Search for the cell housing the specified text and yield its (X, Y) center coordinate. 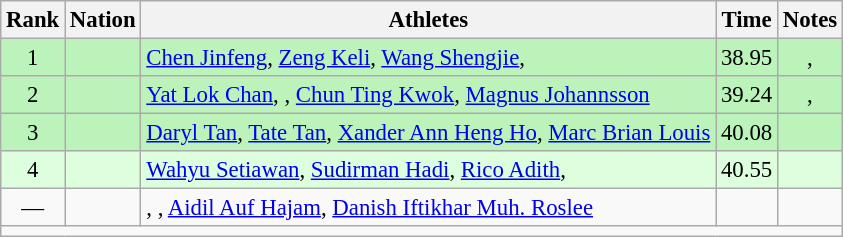
2 (33, 95)
40.08 (747, 133)
39.24 (747, 95)
Time (747, 20)
38.95 (747, 58)
— (33, 208)
Rank (33, 20)
1 (33, 58)
Nation (103, 20)
, , Aidil Auf Hajam, Danish Iftikhar Muh. Roslee (428, 208)
Yat Lok Chan, , Chun Ting Kwok, Magnus Johannsson (428, 95)
4 (33, 170)
40.55 (747, 170)
Chen Jinfeng, Zeng Keli, Wang Shengjie, (428, 58)
3 (33, 133)
Daryl Tan, Tate Tan, Xander Ann Heng Ho, Marc Brian Louis (428, 133)
Athletes (428, 20)
Wahyu Setiawan, Sudirman Hadi, Rico Adith, (428, 170)
Notes (810, 20)
